Extract the (x, y) coordinate from the center of the cell holding the provided text.  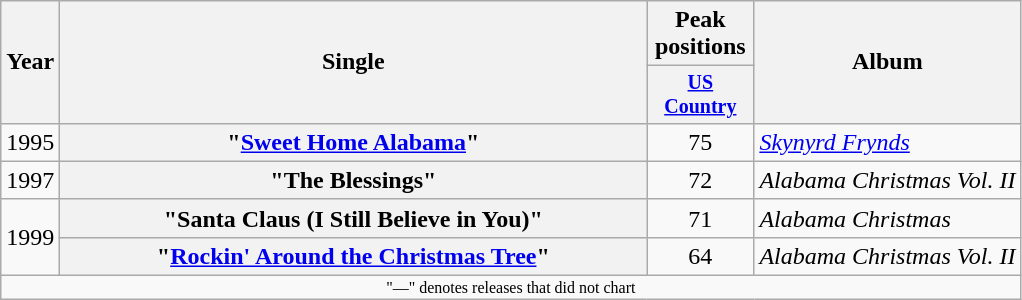
"Santa Claus (I Still Believe in You)" (354, 218)
Album (888, 62)
72 (700, 180)
1999 (30, 237)
Single (354, 62)
1995 (30, 142)
Skynyrd Frynds (888, 142)
"Rockin' Around the Christmas Tree" (354, 256)
"The Blessings" (354, 180)
71 (700, 218)
Alabama Christmas (888, 218)
US Country (700, 94)
"Sweet Home Alabama" (354, 142)
75 (700, 142)
64 (700, 256)
Year (30, 62)
"—" denotes releases that did not chart (511, 288)
1997 (30, 180)
Peakpositions (700, 34)
